Find where the given text appears and provide that cell's center as (x, y) coordinate. 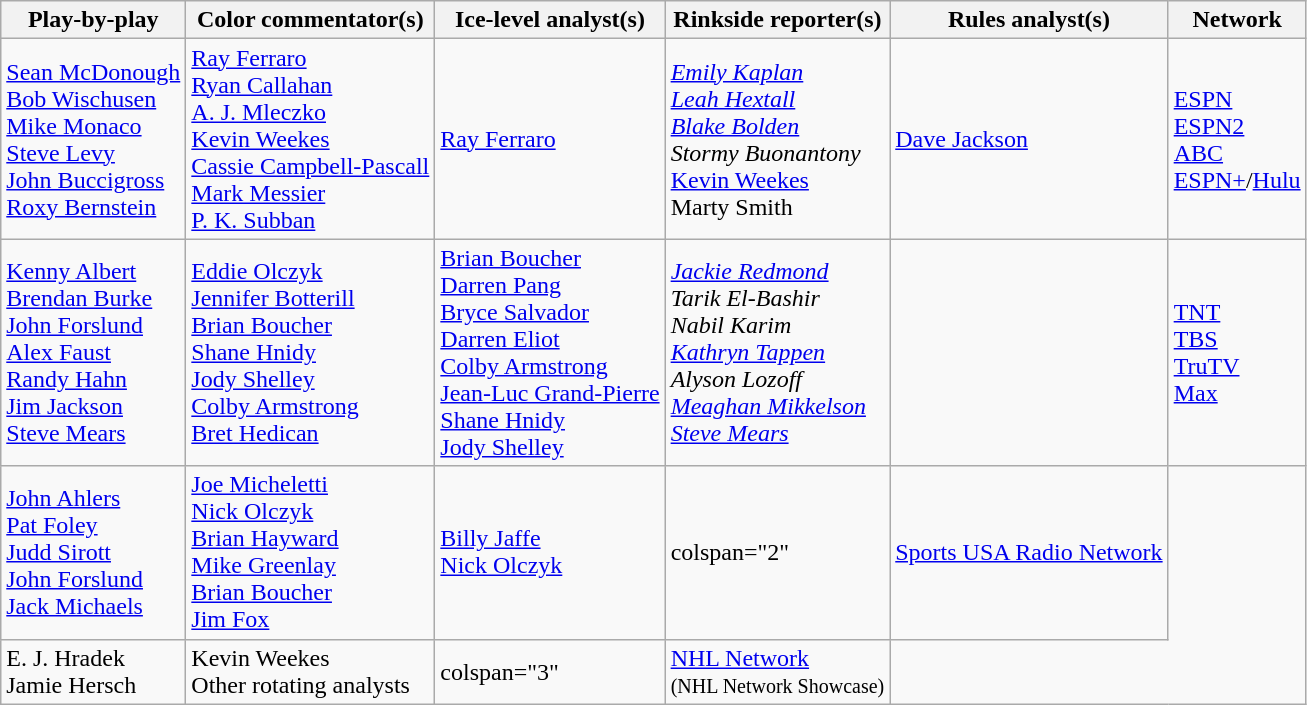
TNTTBSTruTVMax (1237, 352)
Rinkside reporter(s) (778, 20)
Kevin WeekesOther rotating analysts (310, 672)
Kenny AlbertBrendan BurkeJohn ForslundAlex FaustRandy HahnJim JacksonSteve Mears (94, 352)
Rules analyst(s) (1029, 20)
Emily KaplanLeah HextallBlake BoldenStormy BuonantonyKevin WeekesMarty Smith (778, 139)
Jackie RedmondTarik El-BashirNabil KarimKathryn TappenAlyson LozoffMeaghan MikkelsonSteve Mears (778, 352)
Dave Jackson (1029, 139)
Billy JaffeNick Olczyk (550, 552)
E. J. HradekJamie Hersch (94, 672)
Eddie OlczykJennifer BotterillBrian BoucherShane HnidyJody ShelleyColby ArmstrongBret Hedican (310, 352)
Joe MichelettiNick OlczykBrian HaywardMike GreenlayBrian BoucherJim Fox (310, 552)
Ray Ferraro (550, 139)
ESPNESPN2ABCESPN+/Hulu (1237, 139)
Network (1237, 20)
Sean McDonoughBob WischusenMike MonacoSteve LevyJohn BuccigrossRoxy Bernstein (94, 139)
Ice-level analyst(s) (550, 20)
colspan="3" (550, 672)
John AhlersPat FoleyJudd SirottJohn ForslundJack Michaels (94, 552)
Sports USA Radio Network (1029, 552)
NHL Network (NHL Network Showcase) (778, 672)
Play-by-play (94, 20)
Color commentator(s) (310, 20)
Brian BoucherDarren PangBryce SalvadorDarren EliotColby ArmstrongJean-Luc Grand-PierreShane HnidyJody Shelley (550, 352)
colspan="2" (778, 552)
Ray FerraroRyan CallahanA. J. MleczkoKevin WeekesCassie Campbell-PascallMark MessierP. K. Subban (310, 139)
